Determine the [X, Y] coordinate at the center of the cell enclosing the given text.  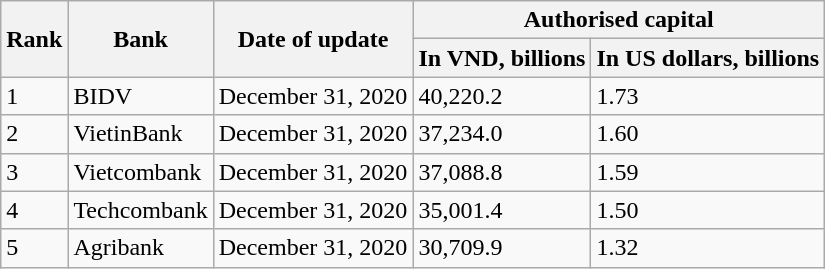
Vietcombank [140, 172]
Bank [140, 39]
5 [34, 248]
VietinBank [140, 134]
Rank [34, 39]
Techcombank [140, 210]
37,234.0 [502, 134]
1.73 [708, 96]
In VND, billions [502, 58]
2 [34, 134]
30,709.9 [502, 248]
In US dollars, billions [708, 58]
1.60 [708, 134]
37,088.8 [502, 172]
Authorised capital [619, 20]
4 [34, 210]
40,220.2 [502, 96]
Agribank [140, 248]
1.59 [708, 172]
Date of update [313, 39]
1.50 [708, 210]
BIDV [140, 96]
1 [34, 96]
1.32 [708, 248]
35,001.4 [502, 210]
3 [34, 172]
